Identify which cell holds the provided text, then report its [x, y] central coordinate. 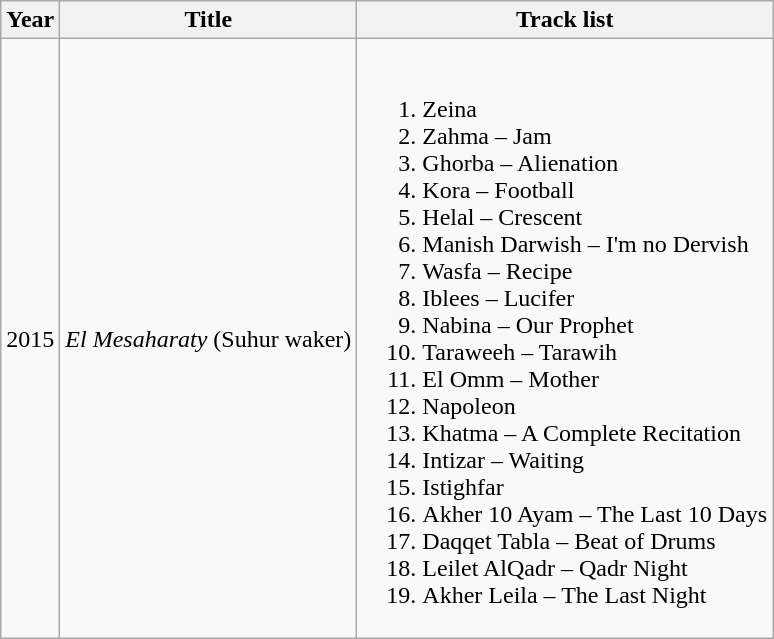
Year [30, 20]
2015 [30, 338]
Track list [565, 20]
El Mesaharaty (Suhur waker) [208, 338]
Title [208, 20]
